Search for the cell housing the specified text and yield its [X, Y] center coordinate. 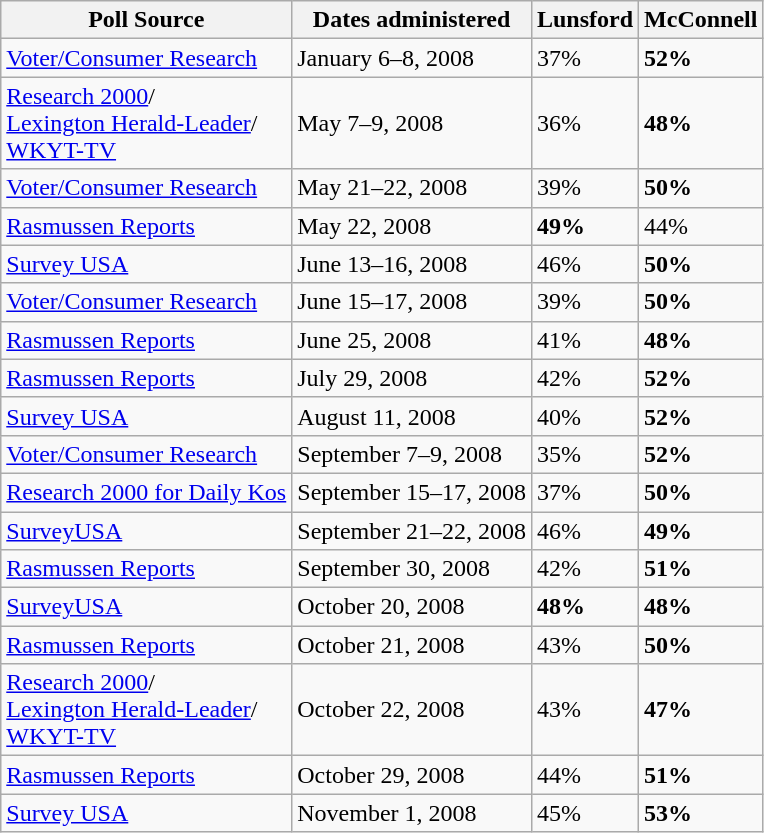
May 22, 2008 [412, 226]
September 30, 2008 [412, 569]
October 22, 2008 [412, 710]
September 7–9, 2008 [412, 454]
May 21–22, 2008 [412, 188]
June 13–16, 2008 [412, 264]
October 29, 2008 [412, 775]
Lunsford [584, 20]
May 7–9, 2008 [412, 123]
August 11, 2008 [412, 416]
November 1, 2008 [412, 813]
Dates administered [412, 20]
47% [701, 710]
41% [584, 340]
36% [584, 123]
June 15–17, 2008 [412, 302]
July 29, 2008 [412, 378]
September 21–22, 2008 [412, 531]
35% [584, 454]
September 15–17, 2008 [412, 492]
June 25, 2008 [412, 340]
53% [701, 813]
January 6–8, 2008 [412, 58]
Research 2000 for Daily Kos [146, 492]
McConnell [701, 20]
45% [584, 813]
October 21, 2008 [412, 645]
40% [584, 416]
Poll Source [146, 20]
October 20, 2008 [412, 607]
